From the cell containing the given text, extract its center point as [x, y] coordinate. 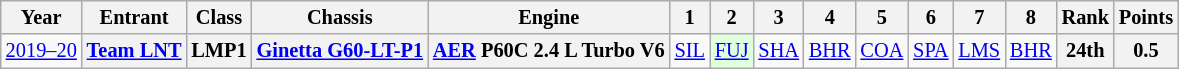
Points [1146, 17]
4 [830, 17]
AER P60C 2.4 L Turbo V6 [549, 51]
0.5 [1146, 51]
FUJ [732, 51]
2019–20 [42, 51]
7 [979, 17]
8 [1031, 17]
Class [218, 17]
3 [778, 17]
SPA [930, 51]
5 [882, 17]
24th [1086, 51]
Chassis [340, 17]
6 [930, 17]
Year [42, 17]
Engine [549, 17]
LMS [979, 51]
COA [882, 51]
Entrant [134, 17]
LMP1 [218, 51]
Team LNT [134, 51]
Rank [1086, 17]
Ginetta G60-LT-P1 [340, 51]
2 [732, 17]
1 [690, 17]
SIL [690, 51]
SHA [778, 51]
